Capture the cell that displays the provided text and extract its [x, y] central coordinate. 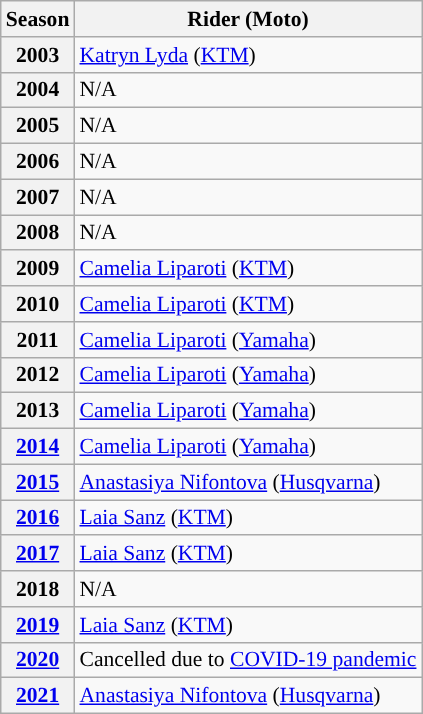
2016 [38, 518]
Katryn Lyda (KTM) [248, 55]
2014 [38, 447]
2019 [38, 625]
2020 [38, 660]
2005 [38, 126]
2007 [38, 197]
Season [38, 19]
Cancelled due to COVID-19 pandemic [248, 660]
Rider (Moto) [248, 19]
2018 [38, 589]
2009 [38, 269]
2004 [38, 90]
2013 [38, 411]
2003 [38, 55]
2011 [38, 340]
2021 [38, 696]
2012 [38, 375]
2017 [38, 554]
2006 [38, 162]
2015 [38, 482]
2008 [38, 233]
2010 [38, 304]
